Search for the cell housing the specified text and yield its [X, Y] center coordinate. 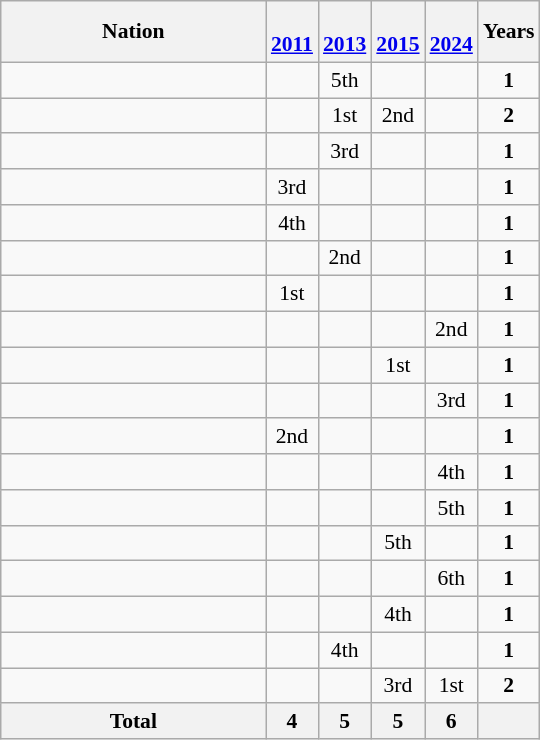
2015 [398, 32]
4 [292, 722]
6th [452, 579]
Years [509, 32]
Total [134, 722]
2013 [344, 32]
2024 [452, 32]
Nation [134, 32]
2011 [292, 32]
6 [452, 722]
